Identify which cell holds the provided text, then report its [X, Y] central coordinate. 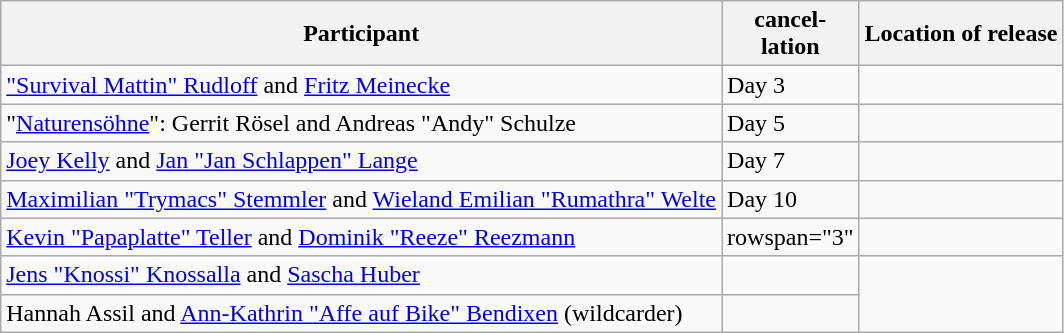
Day 7 [791, 161]
Location of release [961, 34]
rowspan="3" [791, 237]
"Survival Mattin" Rudloff and Fritz Meinecke [362, 85]
cancel-lation [791, 34]
Joey Kelly and Jan "Jan Schlappen" Lange [362, 161]
"Naturensöhne": Gerrit Rösel and Andreas "Andy" Schulze [362, 123]
Hannah Assil and Ann-Kathrin "Affe auf Bike" Bendixen (wildcarder) [362, 313]
Participant [362, 34]
Day 10 [791, 199]
Day 5 [791, 123]
Jens "Knossi" Knossalla and Sascha Huber [362, 275]
Kevin "Papaplatte" Teller and Dominik "Reeze" Reezmann [362, 237]
Maximilian "Trymacs" Stemmler and Wieland Emilian "Rumathra" Welte [362, 199]
Day 3 [791, 85]
